Output the [X, Y] coordinate of the center of the cell containing the given text.  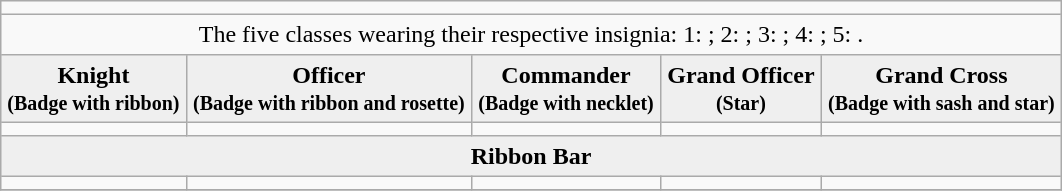
Commander(Badge with necklet) [566, 89]
Grand Cross(Badge with sash and star) [941, 89]
The five classes wearing their respective insignia: 1: ; 2: ; 3: ; 4: ; 5: . [532, 34]
Ribbon Bar [532, 156]
Grand Officer(Star) [742, 89]
Knight(Badge with ribbon) [94, 89]
Officer(Badge with ribbon and rosette) [328, 89]
